Pinpoint the cell where the given text exists, returning its (x, y) midpoint coordinate. 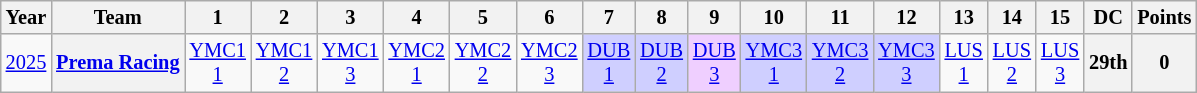
YMC21 (416, 63)
LUS2 (1012, 63)
14 (1012, 17)
DUB2 (662, 63)
11 (840, 17)
YMC31 (774, 63)
8 (662, 17)
DUB1 (608, 63)
Year (26, 17)
YMC13 (350, 63)
YMC11 (217, 63)
YMC32 (840, 63)
13 (964, 17)
Team (118, 17)
1 (217, 17)
2025 (26, 63)
YMC22 (483, 63)
2 (284, 17)
9 (714, 17)
3 (350, 17)
0 (1164, 63)
YMC23 (549, 63)
29th (1108, 63)
5 (483, 17)
YMC12 (284, 63)
12 (906, 17)
LUS3 (1060, 63)
YMC33 (906, 63)
6 (549, 17)
Prema Racing (118, 63)
Points (1164, 17)
4 (416, 17)
LUS1 (964, 63)
10 (774, 17)
DC (1108, 17)
DUB3 (714, 63)
7 (608, 17)
15 (1060, 17)
